Identify which cell holds the provided text, then report its (x, y) central coordinate. 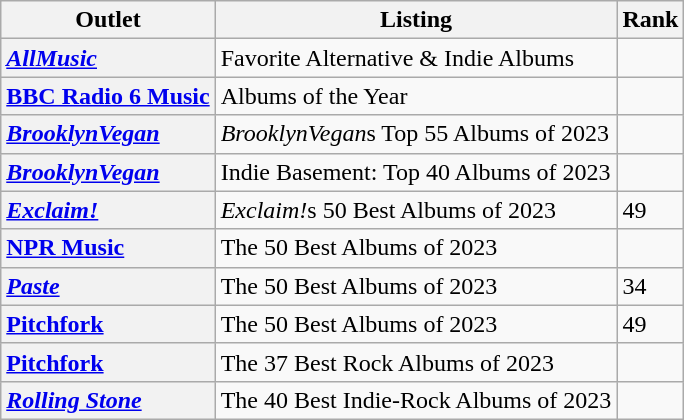
BrooklynVegans Top 55 Albums of 2023 (416, 134)
NPR Music (108, 248)
Albums of the Year (416, 96)
Indie Basement: Top 40 Albums of 2023 (416, 172)
The 37 Best Rock Albums of 2023 (416, 362)
Listing (416, 20)
Paste (108, 286)
The 40 Best Indie-Rock Albums of 2023 (416, 400)
Exclaim! (108, 210)
34 (650, 286)
Exclaim!s 50 Best Albums of 2023 (416, 210)
AllMusic (108, 58)
Rank (650, 20)
Outlet (108, 20)
Favorite Alternative & Indie Albums (416, 58)
BBC Radio 6 Music (108, 96)
Rolling Stone (108, 400)
